Identify which cell holds the provided text, then report its [x, y] central coordinate. 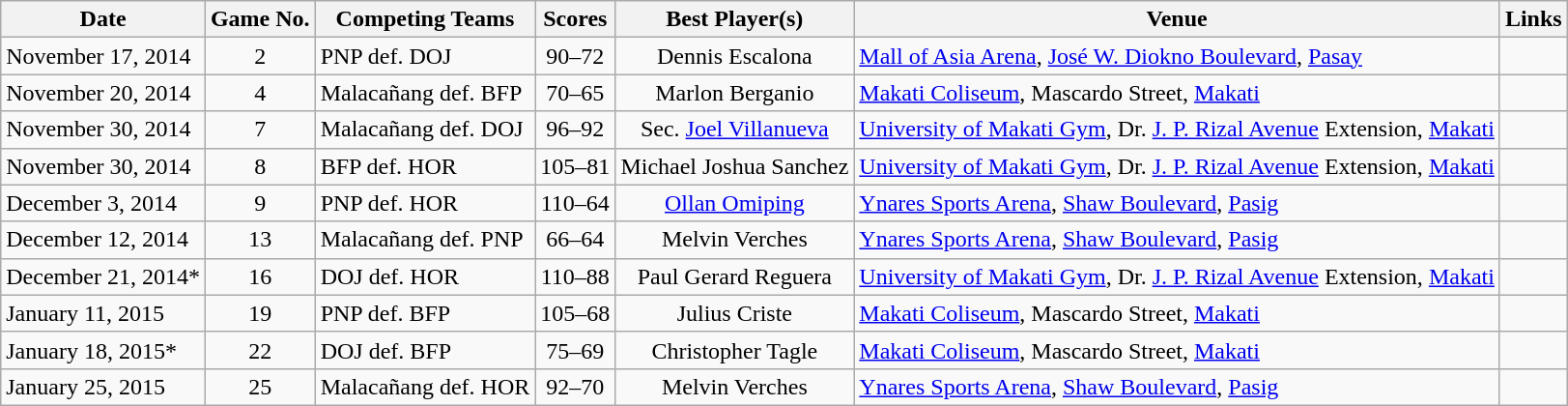
January 25, 2015 [103, 387]
16 [260, 276]
13 [260, 240]
Competing Teams [425, 19]
PNP def. BFP [425, 313]
Julius Criste [734, 313]
105–68 [576, 313]
November 20, 2014 [103, 93]
Links [1533, 19]
DOJ def. BFP [425, 350]
PNP def. DOJ [425, 56]
November 17, 2014 [103, 56]
7 [260, 130]
Malacañang def. BFP [425, 93]
Ollan Omiping [734, 203]
Marlon Berganio [734, 93]
Venue [1177, 19]
105–81 [576, 166]
110–88 [576, 276]
22 [260, 350]
Sec. Joel Villanueva [734, 130]
75–69 [576, 350]
92–70 [576, 387]
Malacañang def. PNP [425, 240]
Malacañang def. DOJ [425, 130]
January 11, 2015 [103, 313]
December 3, 2014 [103, 203]
PNP def. HOR [425, 203]
70–65 [576, 93]
Mall of Asia Arena, José W. Diokno Boulevard, Pasay [1177, 56]
96–92 [576, 130]
Best Player(s) [734, 19]
110–64 [576, 203]
Malacañang def. HOR [425, 387]
66–64 [576, 240]
Date [103, 19]
BFP def. HOR [425, 166]
Paul Gerard Reguera [734, 276]
DOJ def. HOR [425, 276]
December 21, 2014* [103, 276]
December 12, 2014 [103, 240]
Dennis Escalona [734, 56]
4 [260, 93]
January 18, 2015* [103, 350]
19 [260, 313]
Scores [576, 19]
Michael Joshua Sanchez [734, 166]
8 [260, 166]
2 [260, 56]
Christopher Tagle [734, 350]
25 [260, 387]
9 [260, 203]
Game No. [260, 19]
90–72 [576, 56]
